Search for the cell housing the specified text and yield its (x, y) center coordinate. 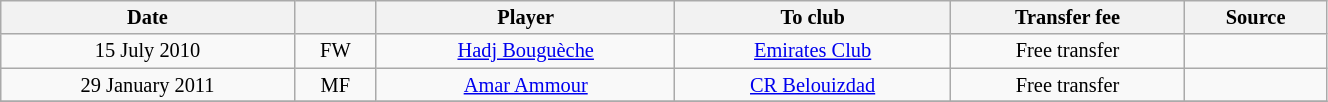
Player (525, 17)
Amar Ammour (525, 85)
29 January 2011 (148, 85)
To club (812, 17)
Emirates Club (812, 51)
FW (335, 51)
MF (335, 85)
Source (1256, 17)
Hadj Bouguèche (525, 51)
CR Belouizdad (812, 85)
Date (148, 17)
15 July 2010 (148, 51)
Transfer fee (1067, 17)
